Return [X, Y] of the center of cell containing provided text 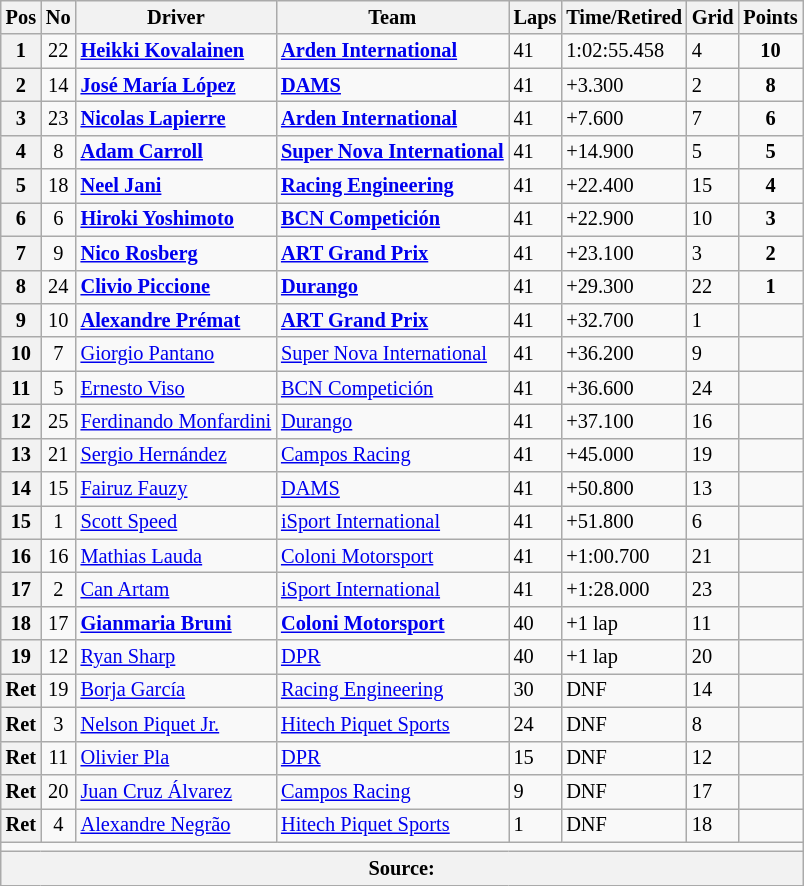
25 [58, 421]
Fairuz Fauzy [176, 489]
Neel Jani [176, 186]
1:02:55.458 [624, 51]
+51.800 [624, 522]
+23.100 [624, 253]
Scott Speed [176, 522]
Heikki Kovalainen [176, 51]
+1:00.700 [624, 556]
Laps [536, 17]
Gianmaria Bruni [176, 623]
Nico Rosberg [176, 253]
+37.100 [624, 421]
+3.300 [624, 85]
Olivier Pla [176, 758]
Alexandre Negrão [176, 825]
No [58, 17]
Points [770, 17]
Pos [21, 17]
Driver [176, 17]
Mathias Lauda [176, 556]
Borja García [176, 690]
Hiroki Yoshimoto [176, 219]
Nicolas Lapierre [176, 118]
Grid [713, 17]
José María López [176, 85]
Sergio Hernández [176, 455]
Ernesto Viso [176, 388]
Team [392, 17]
+29.300 [624, 287]
Nelson Piquet Jr. [176, 724]
+14.900 [624, 152]
+1:28.000 [624, 589]
Can Artam [176, 589]
+45.000 [624, 455]
Ryan Sharp [176, 657]
Giorgio Pantano [176, 354]
+32.700 [624, 320]
Alexandre Prémat [176, 320]
Ferdinando Monfardini [176, 421]
+7.600 [624, 118]
Time/Retired [624, 17]
+50.800 [624, 489]
Adam Carroll [176, 152]
+22.400 [624, 186]
Clivio Piccione [176, 287]
Source: [402, 868]
+36.600 [624, 388]
30 [536, 690]
+22.900 [624, 219]
+36.200 [624, 354]
Juan Cruz Álvarez [176, 791]
